Pinpoint the cell where the given text exists, returning its (X, Y) midpoint coordinate. 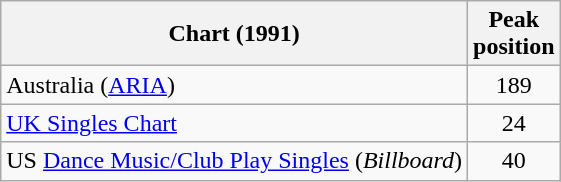
Peakposition (514, 34)
189 (514, 85)
40 (514, 161)
UK Singles Chart (234, 123)
Australia (ARIA) (234, 85)
24 (514, 123)
US Dance Music/Club Play Singles (Billboard) (234, 161)
Chart (1991) (234, 34)
